For the text-containing cell, return its midpoint in [x, y] coordinate format. 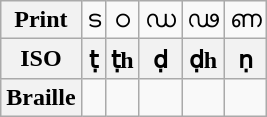
Braille [41, 97]
ṭh [122, 59]
ഠ [122, 20]
ḍ [160, 59]
ḍh [204, 59]
ഡ [160, 20]
Print [41, 20]
ṇ [246, 59]
ട [94, 20]
ണ [246, 20]
ഢ [204, 20]
ISO [41, 59]
ṭ [94, 59]
